Search for the cell housing the specified text and yield its (X, Y) center coordinate. 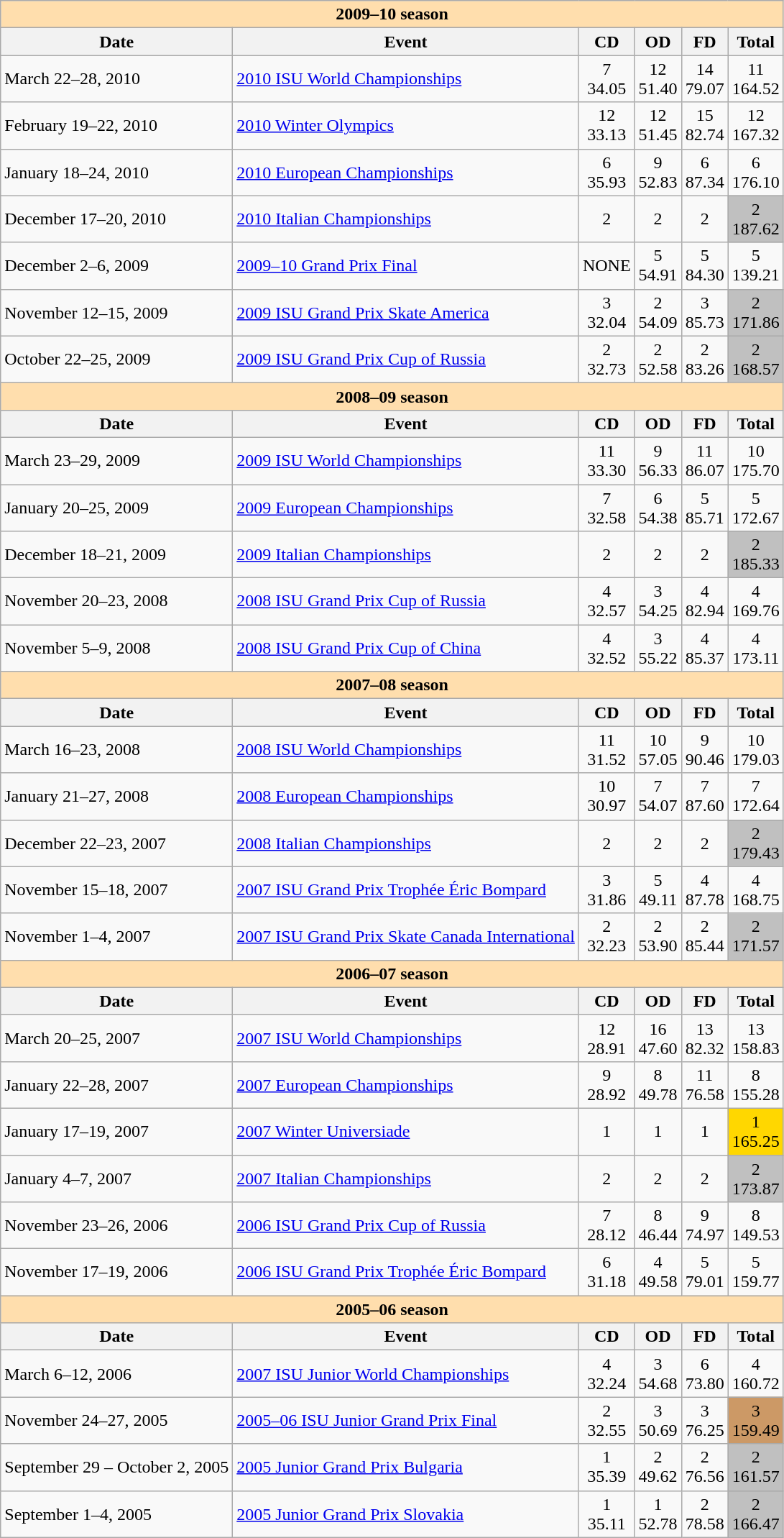
2009 Italian Championships (406, 555)
12 167.32 (756, 125)
2007 European Championships (406, 1084)
2006 ISU Grand Prix Cup of Russia (406, 1225)
3 159.49 (756, 1421)
5 172.67 (756, 508)
7 172.64 (756, 797)
8 49.78 (658, 1084)
9 28.92 (607, 1084)
December 2–6, 2009 (116, 266)
November 17–19, 2006 (116, 1273)
2010 European Championships (406, 173)
7 87.60 (704, 797)
2006 ISU Grand Prix Trophée Éric Bompard (406, 1273)
November 15–18, 2007 (116, 890)
5 85.71 (704, 508)
2009 European Championships (406, 508)
3 85.73 (704, 312)
2 187.62 (756, 219)
3 76.25 (704, 1421)
2 53.90 (658, 936)
November 23–26, 2006 (116, 1225)
2008 ISU World Championships (406, 749)
September 29 – October 2, 2005 (116, 1467)
9 74.97 (704, 1225)
13 82.32 (704, 1038)
2 185.33 (756, 555)
November 1–4, 2007 (116, 936)
3 50.69 (658, 1421)
January 4–7, 2007 (116, 1178)
5 84.30 (704, 266)
2 171.57 (756, 936)
3 54.25 (658, 601)
2 32.23 (607, 936)
2009 ISU Grand Prix Cup of Russia (406, 360)
November 12–15, 2009 (116, 312)
October 22–25, 2009 (116, 360)
12 51.45 (658, 125)
6 87.34 (704, 173)
5 139.21 (756, 266)
1 165.25 (756, 1132)
September 1–4, 2005 (116, 1514)
November 20–23, 2008 (116, 601)
7 28.12 (607, 1225)
2 78.58 (704, 1514)
7 54.07 (658, 797)
January 18–24, 2010 (116, 173)
2009–10 Grand Prix Final (406, 266)
9 90.46 (704, 749)
November 24–27, 2005 (116, 1421)
3 55.22 (658, 649)
March 16–23, 2008 (116, 749)
2 173.87 (756, 1178)
NONE (607, 266)
2 52.58 (658, 360)
9 56.33 (658, 460)
2 171.86 (756, 312)
2005 Junior Grand Prix Slovakia (406, 1514)
4 173.11 (756, 649)
4 160.72 (756, 1373)
1 35.11 (607, 1514)
3 31.86 (607, 890)
15 82.74 (704, 125)
8 155.28 (756, 1084)
16 47.60 (658, 1038)
4 49.58 (658, 1273)
6 54.38 (658, 508)
9 52.83 (658, 173)
11 76.58 (704, 1084)
12 33.13 (607, 125)
8 46.44 (658, 1225)
2010 ISU World Championships (406, 79)
2009 ISU Grand Prix Skate America (406, 312)
10 179.03 (756, 749)
2007 Winter Universiade (406, 1132)
February 19–22, 2010 (116, 125)
13 158.83 (756, 1038)
2 179.43 (756, 843)
1 52.78 (658, 1514)
December 17–20, 2010 (116, 219)
2007 ISU Junior World Championships (406, 1373)
2008–09 season (392, 396)
January 17–19, 2007 (116, 1132)
4 32.52 (607, 649)
10 30.97 (607, 797)
1 35.39 (607, 1467)
14 79.07 (704, 79)
2007 ISU Grand Prix Trophée Éric Bompard (406, 890)
6 35.93 (607, 173)
6 176.10 (756, 173)
March 20–25, 2007 (116, 1038)
3 54.68 (658, 1373)
2008 European Championships (406, 797)
March 22–28, 2010 (116, 79)
7 32.58 (607, 508)
11 33.30 (607, 460)
2006–07 season (392, 974)
5 79.01 (704, 1273)
2009 ISU World Championships (406, 460)
11 164.52 (756, 79)
5 54.91 (658, 266)
2007 Italian Championships (406, 1178)
2007 ISU World Championships (406, 1038)
2007–08 season (392, 685)
4 82.94 (704, 601)
2008 ISU Grand Prix Cup of Russia (406, 601)
2 166.47 (756, 1514)
March 23–29, 2009 (116, 460)
2009–10 season (392, 14)
December 18–21, 2009 (116, 555)
10 57.05 (658, 749)
4 168.75 (756, 890)
11 31.52 (607, 749)
2 49.62 (658, 1467)
7 34.05 (607, 79)
2010 Winter Olympics (406, 125)
4 87.78 (704, 890)
2005–06 season (392, 1309)
2010 Italian Championships (406, 219)
January 21–27, 2008 (116, 797)
2008 Italian Championships (406, 843)
2 54.09 (658, 312)
6 73.80 (704, 1373)
11 86.07 (704, 460)
January 20–25, 2009 (116, 508)
2 161.57 (756, 1467)
2 32.55 (607, 1421)
2 32.73 (607, 360)
12 28.91 (607, 1038)
December 22–23, 2007 (116, 843)
2 168.57 (756, 360)
March 6–12, 2006 (116, 1373)
4 85.37 (704, 649)
12 51.40 (658, 79)
2005–06 ISU Junior Grand Prix Final (406, 1421)
4 32.24 (607, 1373)
4 169.76 (756, 601)
2007 ISU Grand Prix Skate Canada International (406, 936)
November 5–9, 2008 (116, 649)
2005 Junior Grand Prix Bulgaria (406, 1467)
2 85.44 (704, 936)
3 32.04 (607, 312)
10 175.70 (756, 460)
2 76.56 (704, 1467)
2008 ISU Grand Prix Cup of China (406, 649)
6 31.18 (607, 1273)
January 22–28, 2007 (116, 1084)
2 83.26 (704, 360)
4 32.57 (607, 601)
5 159.77 (756, 1273)
5 49.11 (658, 890)
8 149.53 (756, 1225)
